Output the [X, Y] coordinate of the center of the cell containing the given text.  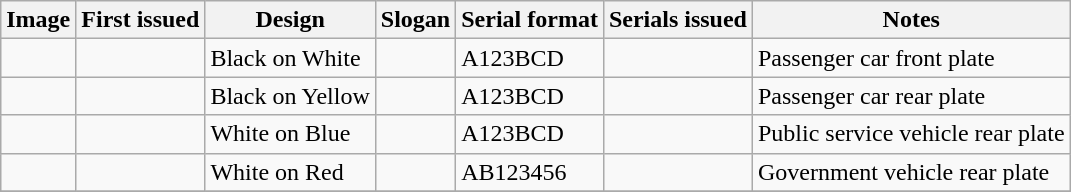
Public service vehicle rear plate [911, 134]
Black on Yellow [290, 96]
First issued [140, 20]
Black on White [290, 58]
Passenger car rear plate [911, 96]
White on Blue [290, 134]
Slogan [415, 20]
Passenger car front plate [911, 58]
Notes [911, 20]
White on Red [290, 172]
Design [290, 20]
Image [38, 20]
Government vehicle rear plate [911, 172]
AB123456 [530, 172]
Serials issued [678, 20]
Serial format [530, 20]
